Output the [x, y] coordinate of the center of the cell containing the given text.  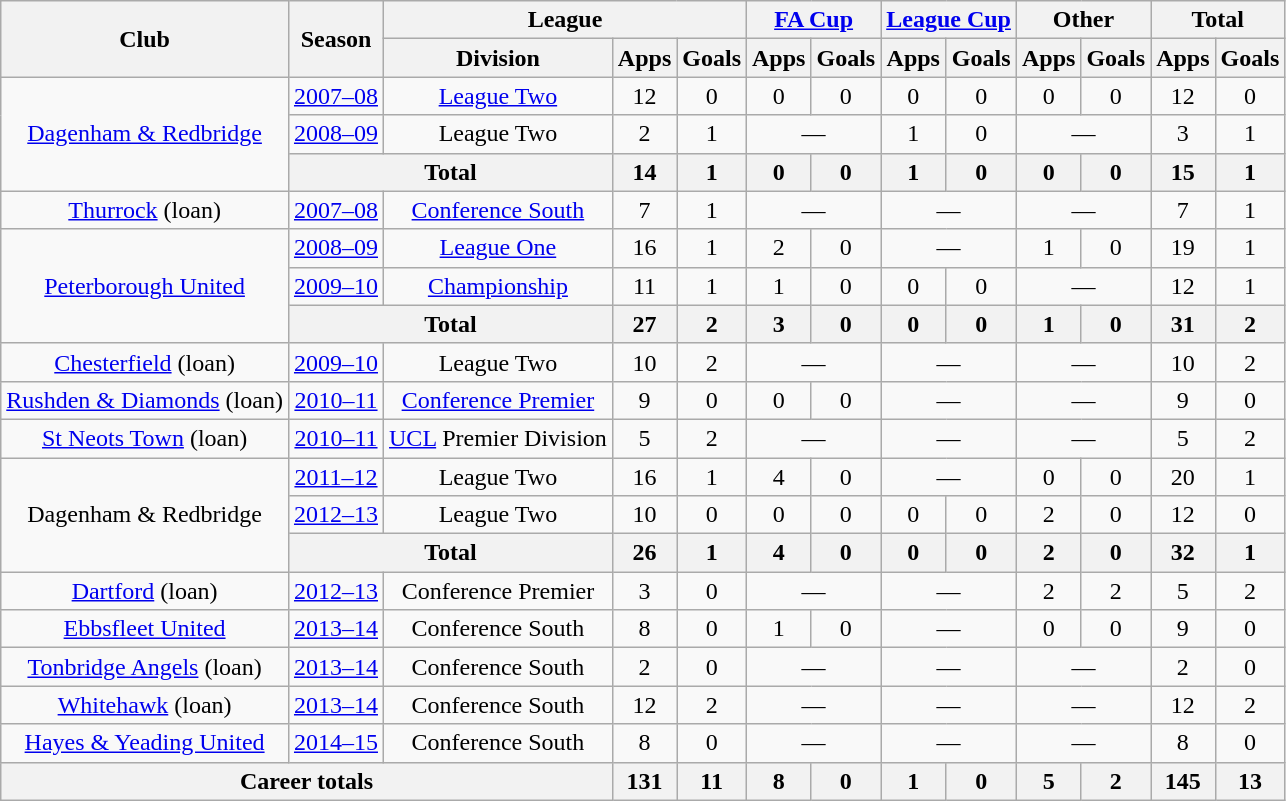
League One [498, 248]
31 [1183, 324]
League [566, 20]
Season [336, 39]
2014–15 [336, 743]
145 [1183, 781]
Club [145, 39]
13 [1250, 781]
UCL Premier Division [498, 438]
Ebbsfleet United [145, 629]
14 [644, 172]
131 [644, 781]
20 [1183, 477]
Career totals [307, 781]
Chesterfield (loan) [145, 362]
Whitehawk (loan) [145, 705]
St Neots Town (loan) [145, 438]
19 [1183, 248]
FA Cup [814, 20]
32 [1183, 553]
15 [1183, 172]
Thurrock (loan) [145, 210]
Division [498, 58]
Rushden & Diamonds (loan) [145, 400]
Dartford (loan) [145, 591]
2011–12 [336, 477]
Peterborough United [145, 286]
Tonbridge Angels (loan) [145, 667]
Championship [498, 286]
27 [644, 324]
League Cup [949, 20]
Hayes & Yeading United [145, 743]
26 [644, 553]
Other [1083, 20]
